Detect which cell encompasses the target text, then output its (X, Y) center coordinate. 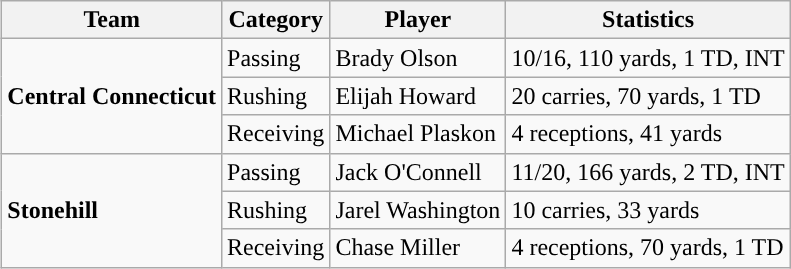
10/16, 110 yards, 1 TD, INT (648, 58)
Statistics (648, 20)
10 carries, 33 yards (648, 210)
Category (276, 20)
Jarel Washington (418, 210)
4 receptions, 70 yards, 1 TD (648, 248)
Team (112, 20)
Player (418, 20)
20 carries, 70 yards, 1 TD (648, 96)
Stonehill (112, 210)
Central Connecticut (112, 96)
Michael Plaskon (418, 134)
Chase Miller (418, 248)
Brady Olson (418, 58)
11/20, 166 yards, 2 TD, INT (648, 172)
4 receptions, 41 yards (648, 134)
Jack O'Connell (418, 172)
Elijah Howard (418, 96)
